Scan for the cell matching the given text and deliver its [X, Y] coordinate at center. 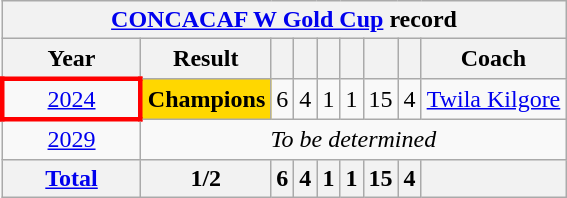
CONCACAF W Gold Cup record [284, 20]
2029 [72, 139]
Year [72, 59]
Champions [206, 98]
1/2 [206, 178]
Result [206, 59]
Twila Kilgore [494, 98]
Coach [494, 59]
Total [72, 178]
2024 [72, 98]
To be determined [354, 139]
